Find where the given text appears and provide that cell's center as [x, y] coordinate. 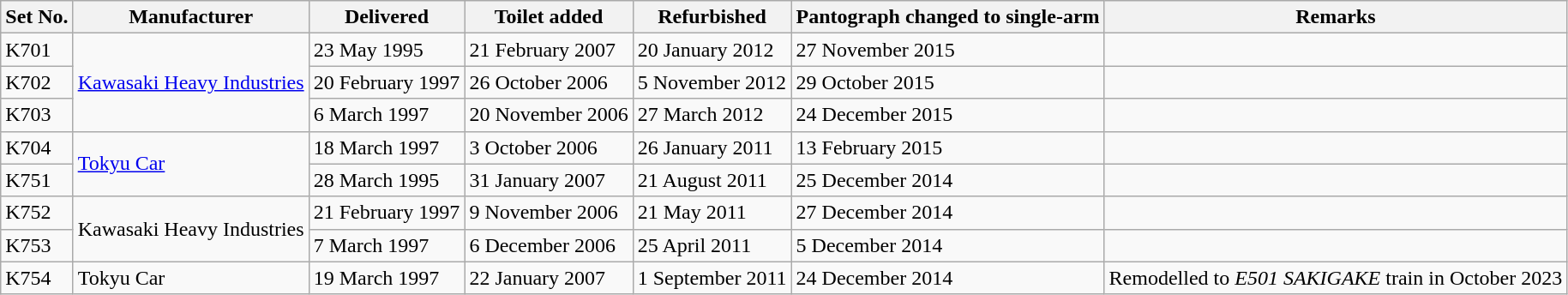
21 February 2007 [549, 50]
21 February 1997 [387, 213]
26 October 2006 [549, 82]
13 February 2015 [948, 147]
K752 [37, 213]
24 December 2014 [948, 278]
21 August 2011 [712, 180]
20 November 2006 [549, 115]
31 January 2007 [549, 180]
29 October 2015 [948, 82]
25 April 2011 [712, 245]
7 March 1997 [387, 245]
22 January 2007 [549, 278]
25 December 2014 [948, 180]
K704 [37, 147]
Toilet added [549, 17]
27 March 2012 [712, 115]
27 December 2014 [948, 213]
3 October 2006 [549, 147]
K701 [37, 50]
Remodelled to E501 SAKIGAKE train in October 2023 [1336, 278]
Remarks [1336, 17]
1 September 2011 [712, 278]
Delivered [387, 17]
20 January 2012 [712, 50]
21 May 2011 [712, 213]
Set No. [37, 17]
6 December 2006 [549, 245]
Refurbished [712, 17]
K754 [37, 278]
26 January 2011 [712, 147]
5 December 2014 [948, 245]
28 March 1995 [387, 180]
K751 [37, 180]
19 March 1997 [387, 278]
9 November 2006 [549, 213]
Pantograph changed to single-arm [948, 17]
5 November 2012 [712, 82]
K753 [37, 245]
23 May 1995 [387, 50]
K703 [37, 115]
24 December 2015 [948, 115]
18 March 1997 [387, 147]
6 March 1997 [387, 115]
27 November 2015 [948, 50]
K702 [37, 82]
20 February 1997 [387, 82]
Manufacturer [190, 17]
